Detect which cell encompasses the target text, then output its (X, Y) center coordinate. 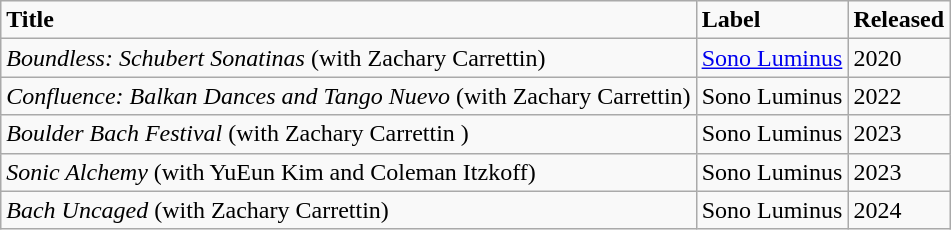
2024 (899, 210)
Confluence: Balkan Dances and Tango Nuevo (with Zachary Carrettin) (348, 96)
Boulder Bach Festival (with Zachary Carrettin ) (348, 134)
Sonic Alchemy (with YuEun Kim and Coleman Itzkoff) (348, 172)
Boundless: Schubert Sonatinas (with Zachary Carrettin) (348, 58)
Released (899, 20)
Label (772, 20)
2020 (899, 58)
Title (348, 20)
Bach Uncaged (with Zachary Carrettin) (348, 210)
2022 (899, 96)
